Return the [x, y] coordinate for the center point of the cell that contains the specified text.  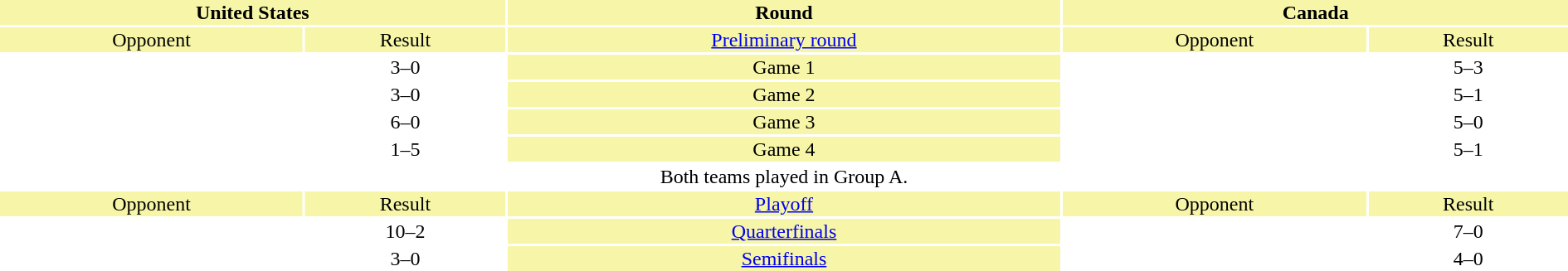
6–0 [405, 122]
Game 3 [785, 122]
Quarterfinals [785, 231]
4–0 [1468, 259]
5–3 [1468, 67]
Preliminary round [785, 40]
Round [785, 12]
5–0 [1468, 122]
Canada [1316, 12]
Game 2 [785, 94]
1–5 [405, 149]
Game 4 [785, 149]
United States [252, 12]
7–0 [1468, 231]
Playoff [785, 204]
Both teams played in Group A. [784, 177]
10–2 [405, 231]
Game 1 [785, 67]
Semifinals [785, 259]
